For the text-containing cell, return its midpoint in [x, y] coordinate format. 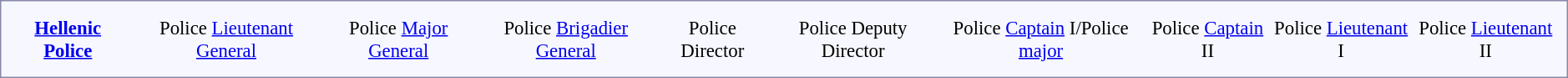
Police Captain II [1207, 39]
Police Lieutenant II [1486, 39]
Police Lieutenant I [1341, 39]
Hellenic Police [68, 39]
Police Brigadier General [566, 39]
Police Major General [399, 39]
Police Captain I/Police major [1040, 39]
Police Lieutenant General [225, 39]
Police Deputy Director [853, 39]
Police Director [713, 39]
